Return the (x, y) coordinate for the center point of the cell that contains the specified text.  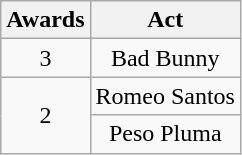
Awards (46, 20)
3 (46, 58)
Romeo Santos (165, 96)
Peso Pluma (165, 134)
2 (46, 115)
Act (165, 20)
Bad Bunny (165, 58)
